Extract the [X, Y] coordinate from the center of the cell holding the provided text.  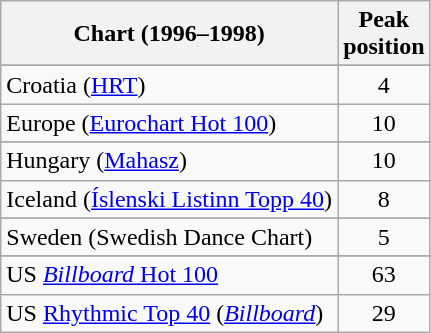
US Rhythmic Top 40 (Billboard) [170, 313]
US Billboard Hot 100 [170, 275]
4 [384, 85]
Hungary (Mahasz) [170, 161]
Sweden (Swedish Dance Chart) [170, 237]
Chart (1996–1998) [170, 34]
Iceland (Íslenski Listinn Topp 40) [170, 199]
Peakposition [384, 34]
Croatia (HRT) [170, 85]
5 [384, 237]
63 [384, 275]
29 [384, 313]
Europe (Eurochart Hot 100) [170, 123]
8 [384, 199]
